Locate the cell with the specified text and output its [X, Y] center coordinate. 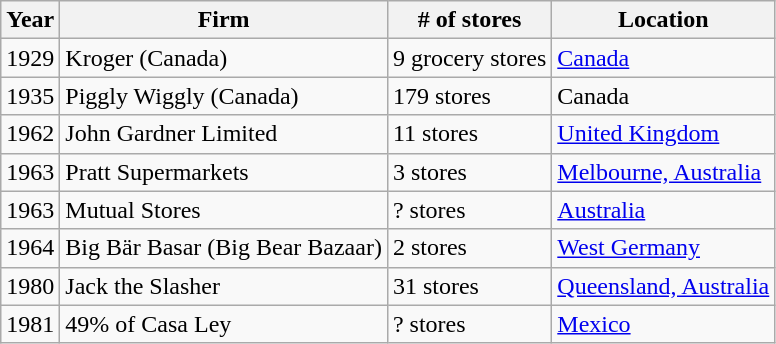
Mutual Stores [224, 210]
Piggly Wiggly (Canada) [224, 96]
West Germany [664, 248]
Big Bär Basar (Big Bear Bazaar) [224, 248]
John Gardner Limited [224, 134]
1980 [30, 286]
9 grocery stores [469, 58]
1964 [30, 248]
11 stores [469, 134]
49% of Casa Ley [224, 324]
Location [664, 20]
Firm [224, 20]
United Kingdom [664, 134]
1929 [30, 58]
# of stores [469, 20]
Pratt Supermarkets [224, 172]
Melbourne, Australia [664, 172]
2 stores [469, 248]
Mexico [664, 324]
1981 [30, 324]
31 stores [469, 286]
Australia [664, 210]
Year [30, 20]
Kroger (Canada) [224, 58]
Queensland, Australia [664, 286]
3 stores [469, 172]
Jack the Slasher [224, 286]
179 stores [469, 96]
1962 [30, 134]
1935 [30, 96]
